Find where the given text appears and provide that cell's center as [X, Y] coordinate. 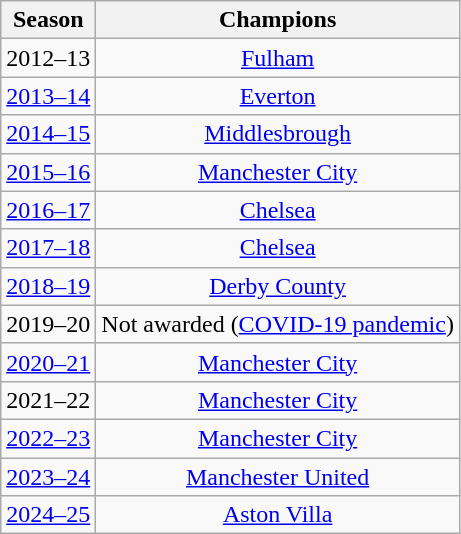
Middlesbrough [278, 134]
Manchester United [278, 477]
2019–20 [48, 324]
Not awarded (COVID-19 pandemic) [278, 324]
2023–24 [48, 477]
Champions [278, 20]
2021–22 [48, 400]
Fulham [278, 58]
2018–19 [48, 286]
2020–21 [48, 362]
2012–13 [48, 58]
2014–15 [48, 134]
Season [48, 20]
2022–23 [48, 438]
2013–14 [48, 96]
2015–16 [48, 172]
2017–18 [48, 248]
2016–17 [48, 210]
2024–25 [48, 515]
Everton [278, 96]
Aston Villa [278, 515]
Derby County [278, 286]
